Pinpoint the cell where the given text exists, returning its (x, y) midpoint coordinate. 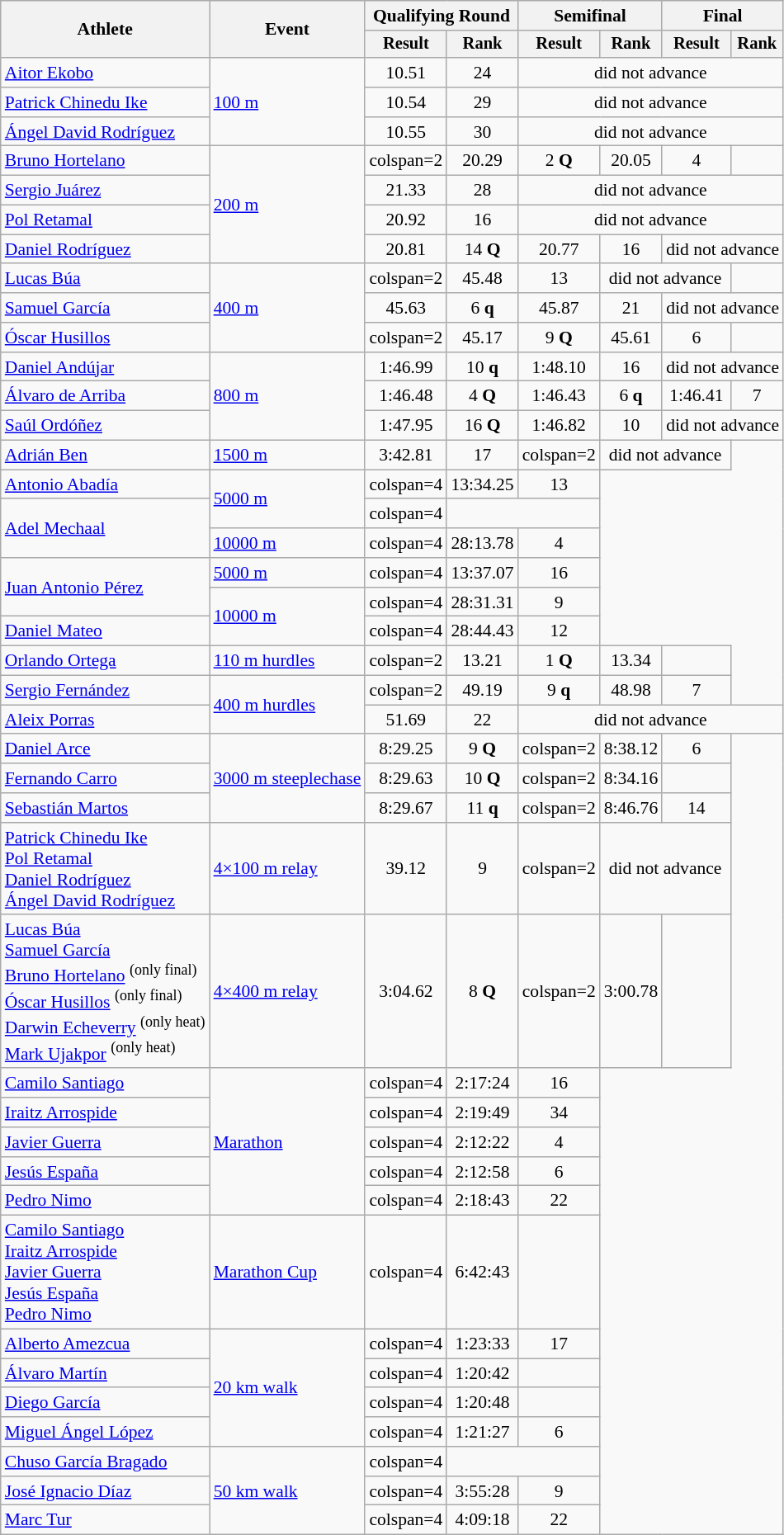
21.33 (406, 191)
Adrián Ben (106, 456)
Marc Tur (106, 1520)
10 (631, 426)
Saúl Ordóñez (106, 426)
8:38.12 (631, 749)
Aleix Porras (106, 720)
José Ignacio Díaz (106, 1491)
1 Q (560, 661)
1:21:27 (482, 1432)
110 m hurdles (287, 661)
Pedro Nimo (106, 1201)
400 m (287, 309)
1:23:33 (482, 1344)
1:48.10 (560, 367)
8:34.16 (631, 778)
Daniel Andújar (106, 367)
14 Q (482, 249)
Athlete (106, 30)
28:31.31 (482, 602)
100 m (287, 102)
Chuso García Bragado (106, 1462)
Camilo Santiago (106, 1084)
34 (560, 1112)
Miguel Ángel López (106, 1432)
Samuel García (106, 308)
800 m (287, 396)
Marathon Cup (287, 1273)
2:12:22 (482, 1142)
Daniel Rodríguez (106, 249)
4×100 m relay (287, 869)
Patrick Chinedu IkePol RetamalDaniel RodríguezÁngel David Rodríguez (106, 869)
Sebastián Martos (106, 808)
13:37.07 (482, 573)
Álvaro de Arriba (106, 396)
Antonio Abadía (106, 484)
2:17:24 (482, 1084)
3000 m steeplechase (287, 779)
6:42:43 (482, 1273)
20.81 (406, 249)
Daniel Arce (106, 749)
8:46.76 (631, 808)
Iraitz Arrospide (106, 1112)
45.61 (631, 338)
Bruno Hortelano (106, 161)
Marathon (287, 1142)
21 (631, 308)
50 km walk (287, 1490)
Diego García (106, 1403)
3:04.62 (406, 992)
Sergio Juárez (106, 191)
4 Q (482, 396)
Sergio Fernández (106, 691)
4:09:18 (482, 1520)
28:13.78 (482, 543)
Jesús España (106, 1172)
Alberto Amezcua (106, 1344)
3:55:28 (482, 1491)
13.34 (631, 661)
20 km walk (287, 1387)
51.69 (406, 720)
20.29 (482, 161)
3:42.81 (406, 456)
49.19 (482, 691)
8:29.63 (406, 778)
9 q (560, 691)
2:12:58 (482, 1172)
Pol Retamal (106, 220)
10 Q (482, 778)
8:29.67 (406, 808)
Lucas Búa (106, 279)
11 q (482, 808)
16 Q (482, 426)
20.05 (631, 161)
24 (482, 73)
48.98 (631, 691)
Fernando Carro (106, 778)
2:18:43 (482, 1201)
Qualifying Round (441, 16)
28 (482, 191)
45.48 (482, 279)
1:46.82 (560, 426)
12 (560, 631)
14 (697, 808)
2:19:49 (482, 1112)
Aitor Ekobo (106, 73)
20.77 (560, 249)
3:00.78 (631, 992)
29 (482, 102)
13.21 (482, 661)
45.63 (406, 308)
Álvaro Martín (106, 1373)
45.87 (560, 308)
2 Q (560, 161)
Óscar Husillos (106, 338)
Javier Guerra (106, 1142)
1500 m (287, 456)
Juan Antonio Pérez (106, 588)
1:20:48 (482, 1403)
10.54 (406, 102)
1:20:42 (482, 1373)
Patrick Chinedu Ike (106, 102)
28:44.43 (482, 631)
Ángel David Rodríguez (106, 132)
13:34.25 (482, 484)
1:46.48 (406, 396)
20.92 (406, 220)
400 m hurdles (287, 705)
1:46.99 (406, 367)
1:46.41 (697, 396)
4×400 m relay (287, 992)
10.51 (406, 73)
8:29.25 (406, 749)
Event (287, 30)
Camilo SantiagoIraitz ArrospideJavier GuerraJesús EspañaPedro Nimo (106, 1273)
30 (482, 132)
Orlando Ortega (106, 661)
Final (723, 16)
39.12 (406, 869)
10.55 (406, 132)
45.17 (482, 338)
8 Q (482, 992)
Lucas BúaSamuel GarcíaBruno Hortelano (only final)Óscar Husillos (only final)Darwin Echeverry (only heat)Mark Ujakpor (only heat) (106, 992)
1:47.95 (406, 426)
Daniel Mateo (106, 631)
Adel Mechaal (106, 528)
200 m (287, 205)
10 q (482, 367)
Semifinal (591, 16)
1:46.43 (560, 396)
